For the text-containing cell, return its midpoint in (x, y) coordinate format. 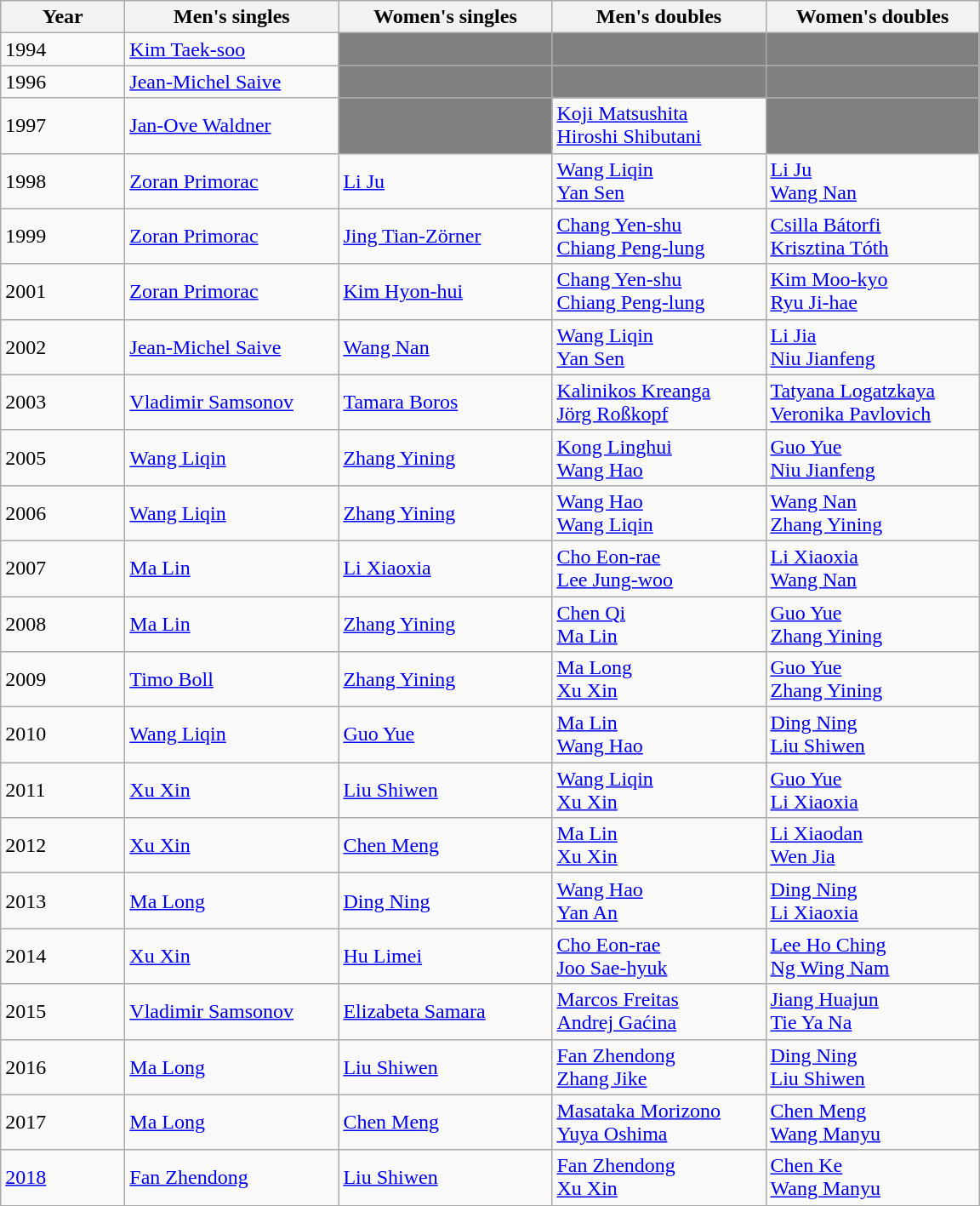
2008 (63, 623)
Wang Nan (446, 347)
Ma Lin Wang Hao (658, 735)
Jan-Ove Waldner (231, 126)
Ding Ning (446, 900)
Wang Liqin Xu Xin (658, 790)
Guo Yue (446, 735)
2014 (63, 957)
Wang Nan Zhang Yining (873, 512)
Fan Zhendong Xu Xin (658, 1178)
Kong Linghui Wang Hao (658, 458)
Cho Eon-rae Joo Sae-hyuk (658, 957)
Women's singles (446, 17)
Jiang Huajun Tie Ya Na (873, 1011)
Li Ju Wang Nan (873, 180)
Chen Ke Wang Manyu (873, 1178)
Hu Limei (446, 957)
2013 (63, 900)
Li Xiaodan Wen Jia (873, 846)
Fan Zhendong (231, 1178)
2018 (63, 1178)
2003 (63, 402)
Koji Matsushita Hiroshi Shibutani (658, 126)
1998 (63, 180)
Chen Qi Ma Lin (658, 623)
Li Xiaoxia Wang Nan (873, 569)
2017 (63, 1122)
1997 (63, 126)
1994 (63, 49)
Men's doubles (658, 17)
2005 (63, 458)
Guo Yue Li Xiaoxia (873, 790)
Kim Moo-kyo Ryu Ji-hae (873, 291)
Tatyana Logatzkaya Veronika Pavlovich (873, 402)
Timo Boll (231, 679)
Ma Long Xu Xin (658, 679)
Li Ju (446, 180)
Wang Hao Wang Liqin (658, 512)
Jing Tian-Zörner (446, 237)
1996 (63, 82)
Cho Eon-rae Lee Jung-woo (658, 569)
1999 (63, 237)
Ma Lin Xu Xin (658, 846)
Chen Meng Wang Manyu (873, 1122)
Wang Hao Yan An (658, 900)
2011 (63, 790)
2015 (63, 1011)
Marcos Freitas Andrej Gaćina (658, 1011)
2001 (63, 291)
Kalinikos Kreanga Jörg Roßkopf (658, 402)
Men's singles (231, 17)
2007 (63, 569)
Kim Taek-soo (231, 49)
Year (63, 17)
Elizabeta Samara (446, 1011)
2006 (63, 512)
Tamara Boros (446, 402)
Kim Hyon-hui (446, 291)
Csilla Bátorfi Krisztina Tóth (873, 237)
Ding Ning Li Xiaoxia (873, 900)
Fan Zhendong Zhang Jike (658, 1067)
Lee Ho Ching Ng Wing Nam (873, 957)
Li Xiaoxia (446, 569)
2009 (63, 679)
Guo Yue Niu Jianfeng (873, 458)
2016 (63, 1067)
Li Jia Niu Jianfeng (873, 347)
2012 (63, 846)
Masataka Morizono Yuya Oshima (658, 1122)
2002 (63, 347)
Women's doubles (873, 17)
2010 (63, 735)
